Output the (x, y) coordinate of the center of the cell containing the given text.  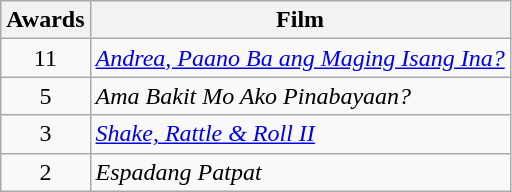
Espadang Patpat (300, 172)
3 (46, 134)
Awards (46, 20)
Film (300, 20)
5 (46, 96)
11 (46, 58)
Andrea, Paano Ba ang Maging Isang Ina? (300, 58)
Shake, Rattle & Roll II (300, 134)
2 (46, 172)
Ama Bakit Mo Ako Pinabayaan? (300, 96)
